Extract the (x, y) coordinate from the center of the cell holding the provided text.  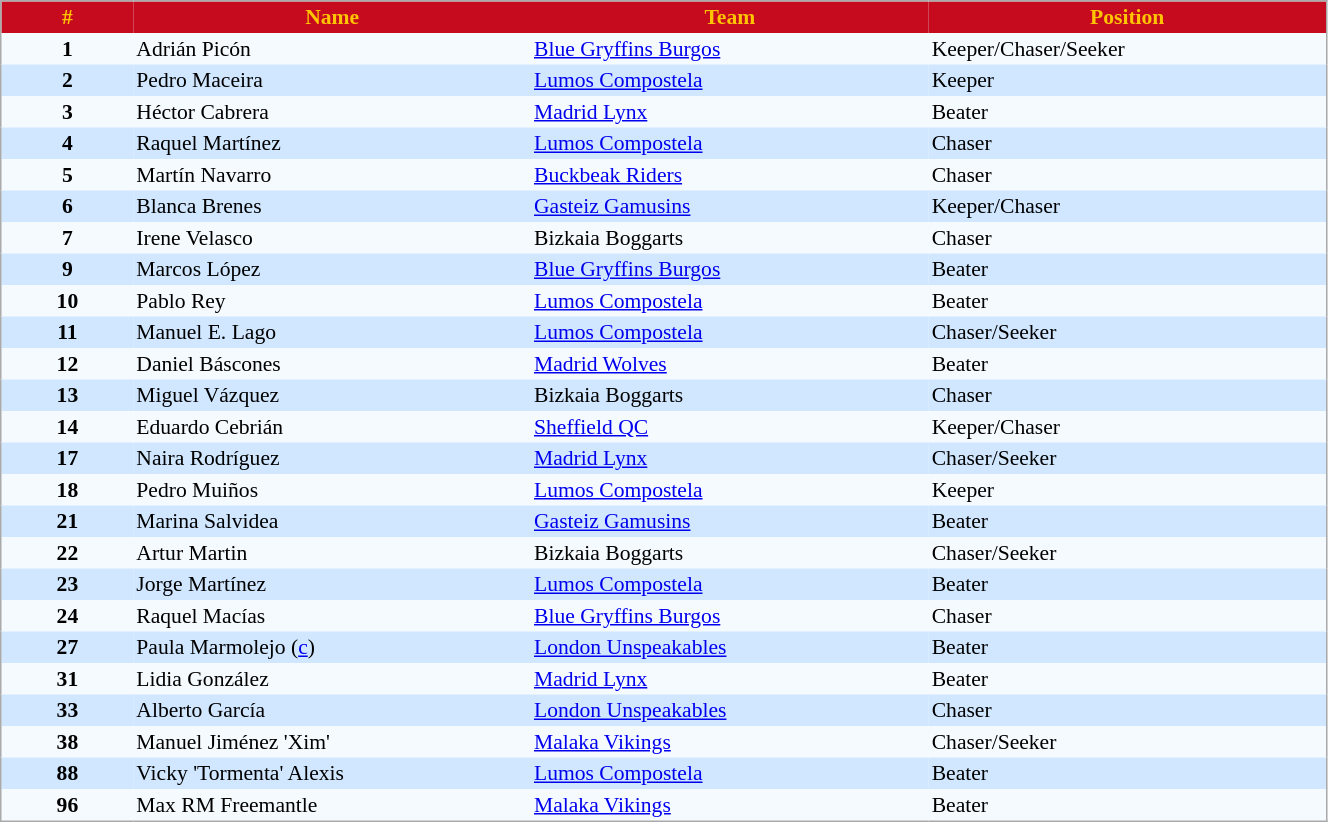
Keeper/Chaser/Seeker (1128, 49)
Eduardo Cebrián (332, 427)
4 (68, 144)
Daniel Báscones (332, 364)
5 (68, 175)
21 (68, 522)
31 (68, 679)
Héctor Cabrera (332, 112)
2 (68, 80)
22 (68, 553)
Miguel Vázquez (332, 396)
Jorge Martínez (332, 584)
Artur Martin (332, 553)
1 (68, 49)
Pablo Rey (332, 301)
Raquel Martínez (332, 144)
Madrid Wolves (730, 364)
Paula Marmolejo (c) (332, 648)
Pedro Muiños (332, 490)
9 (68, 270)
Alberto García (332, 710)
24 (68, 616)
# (68, 17)
27 (68, 648)
Adrián Picón (332, 49)
33 (68, 710)
10 (68, 301)
Manuel Jiménez 'Xim' (332, 742)
Vicky 'Tormenta' Alexis (332, 774)
Position (1128, 17)
Martín Navarro (332, 175)
7 (68, 238)
88 (68, 774)
Name (332, 17)
17 (68, 458)
Team (730, 17)
Irene Velasco (332, 238)
Lidia González (332, 679)
38 (68, 742)
14 (68, 427)
3 (68, 112)
Pedro Maceira (332, 80)
23 (68, 584)
6 (68, 206)
Buckbeak Riders (730, 175)
96 (68, 805)
12 (68, 364)
Manuel E. Lago (332, 332)
11 (68, 332)
Max RM Freemantle (332, 805)
Marina Salvidea (332, 522)
Marcos López (332, 270)
13 (68, 396)
Blanca Brenes (332, 206)
18 (68, 490)
Sheffield QC (730, 427)
Raquel Macías (332, 616)
Naira Rodríguez (332, 458)
